Determine the (x, y) coordinate at the center of the cell enclosing the given text.  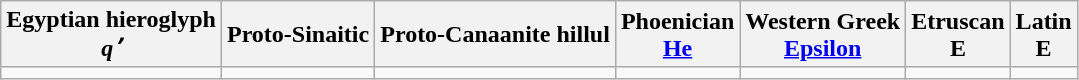
Proto-Sinaitic (298, 34)
Proto-Canaanite hillul (496, 34)
Western GreekEpsilon (823, 34)
EtruscanE (958, 34)
LatinE (1044, 34)
Egyptian hieroglyphqʼ (112, 34)
PhoenicianHe (677, 34)
